Return (X, Y) of the center of cell containing provided text 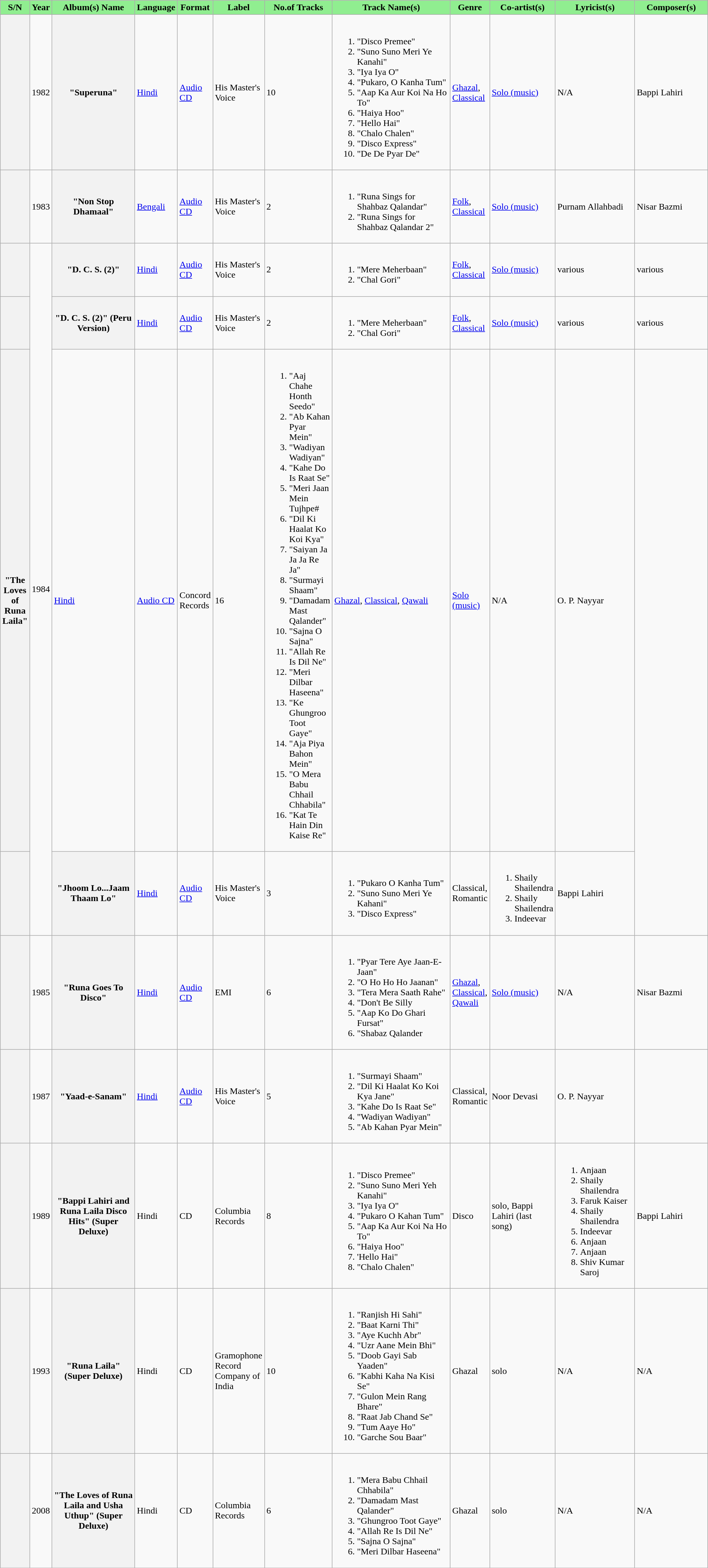
Composer(s) (671, 8)
Language (156, 8)
"Pukaro O Kanha Tum""Suno Suno Meri Ye Kahani""Disco Express" (391, 894)
"Disco Premee""Suno Suno Meri Yeh Kanahi""Iya Iya O""Pukaro O Kahan Tum""Aap Ka Aur Koi Na Ho To""Haiya Hoo"'Hello Hai""Chalo Chalen" (391, 1216)
"The Loves of Runa Laila and Usha Uthup" (Super Deluxe) (94, 1511)
"Bappi Lahiri and Runa Laila Disco Hits" (Super Deluxe) (94, 1216)
"Runa Sings for Shahbaz Qalandar""Runa Sings for Shahbaz Qalandar 2" (391, 207)
"Yaad-e-Sanam" (94, 1096)
"Surmayi Shaam""Dil Ki Haalat Ko Koi Kya Jane""Kahe Do Is Raat Se""Wadiyan Wadiyan""Ab Kahan Pyar Mein" (391, 1096)
"Non Stop Dhamaal" (94, 207)
Year (41, 8)
Purnam Allahbadi (595, 207)
Genre (470, 8)
Album(s) Name (94, 8)
"Runa Goes To Disco" (94, 992)
"Runa Laila" (Super Deluxe) (94, 1371)
Noor Devasi (523, 1096)
Ghazal, Classical (470, 92)
8 (298, 1216)
S/N (15, 8)
"D. C. S. (2)" (Peru Version) (94, 323)
Co-artist(s) (523, 8)
"Jhoom Lo...Jaam Thaam Lo" (94, 894)
5 (298, 1096)
Gramophone Record Company of India (239, 1371)
"The Loves of Runa Laila" (15, 600)
AnjaanShaily ShailendraFaruk KaiserShaily ShailendraIndeevarAnjaanAnjaanShiv Kumar Saroj (595, 1216)
Shaily ShailendraShaily ShailendraIndeevar (523, 894)
"Mera Babu Chhail Chhabila""Damadam Mast Qalander""Ghungroo Toot Gaye""Allah Re Is Dil Ne""Sajna O Sajna""Meri Dilbar Haseena" (391, 1511)
"Pyar Tere Aye Jaan-E-Jaan""O Ho Ho Ho Jaanan""Tera Mera Saath Rahe""Don't Be Silly"Aap Ko Do Ghari Fursat""Shabaz Qalander (391, 992)
1984 (41, 589)
Bengali (156, 207)
solo, Bappi Lahiri (last song) (523, 1216)
EMI (239, 992)
1989 (41, 1216)
1987 (41, 1096)
2008 (41, 1511)
1985 (41, 992)
Label (239, 8)
"Superuna" (94, 92)
Lyricist(s) (595, 8)
No.of Tracks (298, 8)
Track Name(s) (391, 8)
1993 (41, 1371)
Disco (470, 1216)
1982 (41, 92)
Concord Records (195, 600)
16 (239, 600)
1983 (41, 207)
Format (195, 8)
3 (298, 894)
"D. C. S. (2)" (94, 270)
